Output the [x, y] coordinate of the center of the cell containing the given text.  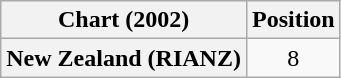
Position [293, 20]
Chart (2002) [124, 20]
New Zealand (RIANZ) [124, 58]
8 [293, 58]
